Extract the (x, y) coordinate from the center of the cell holding the provided text.  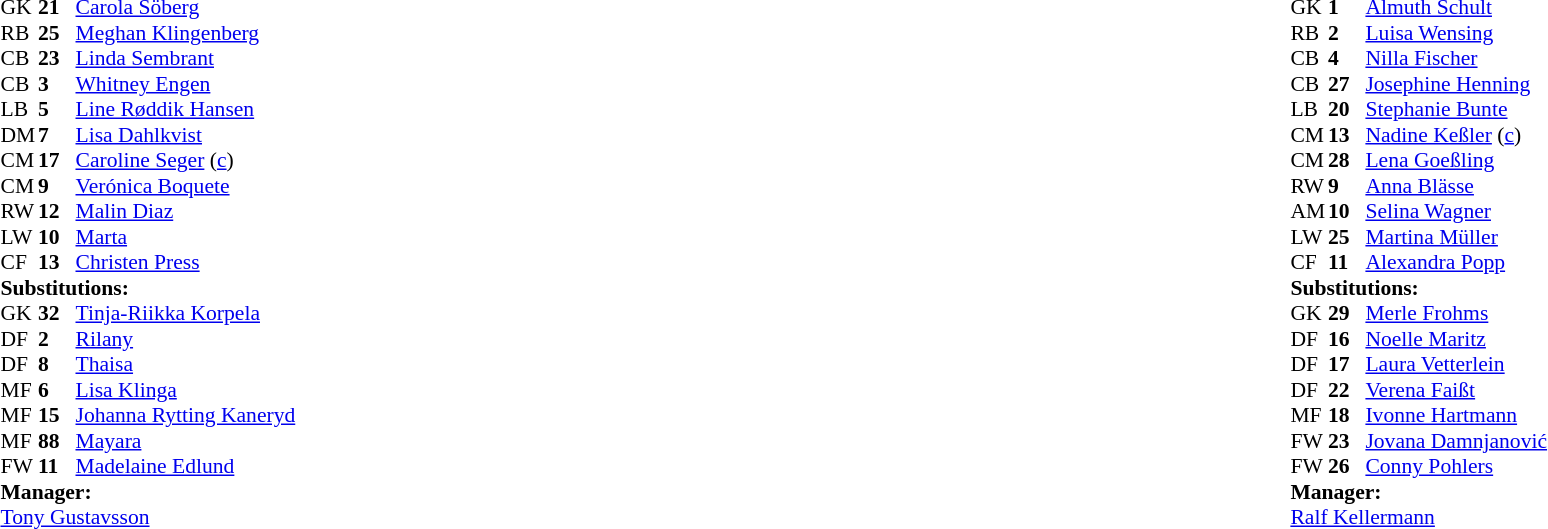
3 (57, 84)
Marta (186, 237)
Mayara (186, 441)
Whitney Engen (186, 84)
AM (1309, 211)
Ivonne Hartmann (1456, 415)
Nadine Keßler (c) (1456, 135)
Verónica Boquete (186, 186)
Rilany (186, 339)
Anna Blässe (1456, 186)
32 (57, 313)
15 (57, 415)
27 (1347, 84)
Tinja-Riikka Korpela (186, 313)
Lena Goeßling (1456, 161)
29 (1347, 313)
28 (1347, 161)
Selina Wagner (1456, 211)
Conny Pohlers (1456, 467)
Lisa Dahlkvist (186, 135)
Line Røddik Hansen (186, 109)
Noelle Maritz (1456, 339)
22 (1347, 390)
Madelaine Edlund (186, 467)
Laura Vetterlein (1456, 365)
6 (57, 390)
Christen Press (186, 263)
7 (57, 135)
Stephanie Bunte (1456, 109)
Nilla Fischer (1456, 59)
12 (57, 211)
Malin Diaz (186, 211)
Linda Sembrant (186, 59)
Jovana Damnjanović (1456, 441)
18 (1347, 415)
Meghan Klingenberg (186, 33)
Merle Frohms (1456, 313)
16 (1347, 339)
Caroline Seger (c) (186, 161)
Alexandra Popp (1456, 263)
88 (57, 441)
Johanna Rytting Kaneryd (186, 415)
26 (1347, 467)
DM (19, 135)
5 (57, 109)
Luisa Wensing (1456, 33)
4 (1347, 59)
20 (1347, 109)
Josephine Henning (1456, 84)
8 (57, 365)
Verena Faißt (1456, 390)
Lisa Klinga (186, 390)
Martina Müller (1456, 237)
Thaisa (186, 365)
